Find where the given text appears and provide that cell's center as (x, y) coordinate. 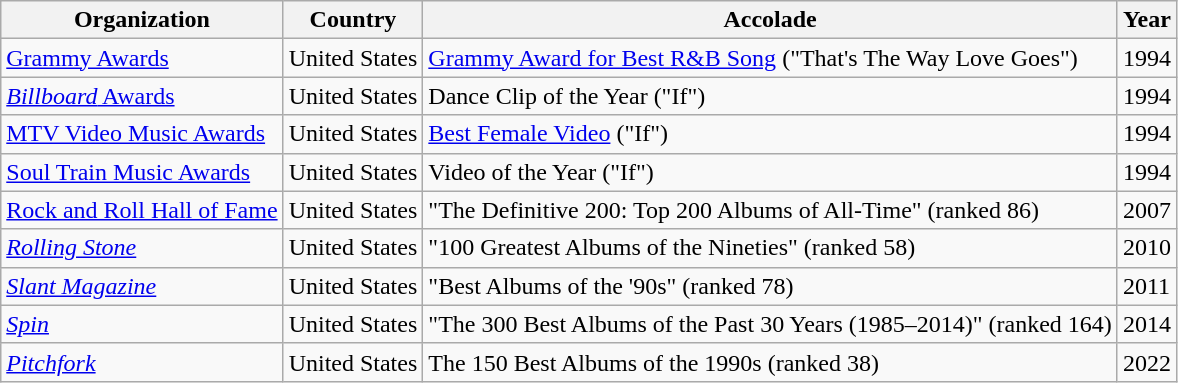
"The Definitive 200: Top 200 Albums of All-Time" (ranked 86) (770, 210)
Billboard Awards (142, 96)
Video of the Year ("If") (770, 172)
Rock and Roll Hall of Fame (142, 210)
"Best Albums of the '90s" (ranked 78) (770, 286)
Year (1146, 20)
Soul Train Music Awards (142, 172)
2010 (1146, 248)
"The 300 Best Albums of the Past 30 Years (1985–2014)" (ranked 164) (770, 324)
2007 (1146, 210)
Slant Magazine (142, 286)
Dance Clip of the Year ("If") (770, 96)
Rolling Stone (142, 248)
Accolade (770, 20)
Spin (142, 324)
2014 (1146, 324)
Organization (142, 20)
2022 (1146, 362)
MTV Video Music Awards (142, 134)
Grammy Awards (142, 58)
Pitchfork (142, 362)
2011 (1146, 286)
Country (353, 20)
The 150 Best Albums of the 1990s (ranked 38) (770, 362)
Best Female Video ("If") (770, 134)
"100 Greatest Albums of the Nineties" (ranked 58) (770, 248)
Grammy Award for Best R&B Song ("That's The Way Love Goes") (770, 58)
